Capture the cell that displays the provided text and extract its [X, Y] central coordinate. 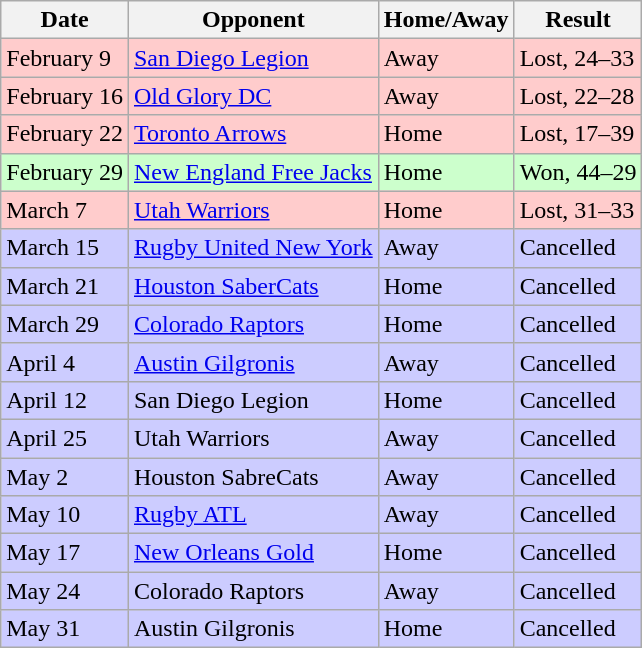
April 4 [65, 362]
Home/Away [446, 20]
Lost, 22–28 [578, 96]
Date [65, 20]
Old Glory DC [253, 96]
February 9 [65, 58]
May 31 [65, 629]
Won, 44–29 [578, 172]
Toronto Arrows [253, 134]
February 16 [65, 96]
April 25 [65, 438]
March 29 [65, 324]
May 24 [65, 591]
Result [578, 20]
Lost, 31–33 [578, 210]
Opponent [253, 20]
New England Free Jacks [253, 172]
March 15 [65, 248]
March 21 [65, 286]
May 10 [65, 515]
March 7 [65, 210]
New Orleans Gold [253, 553]
February 22 [65, 134]
May 2 [65, 477]
May 17 [65, 553]
Lost, 17–39 [578, 134]
April 12 [65, 400]
Houston SaberCats [253, 286]
Lost, 24–33 [578, 58]
February 29 [65, 172]
Rugby ATL [253, 515]
Rugby United New York [253, 248]
Houston SabreCats [253, 477]
